Return the (X, Y) coordinate for the center point of the cell that contains the specified text.  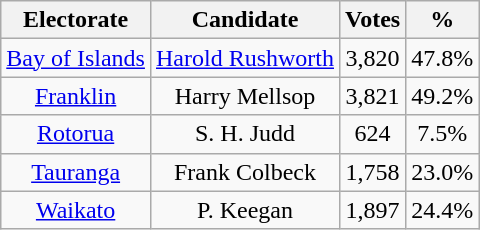
Rotorua (76, 134)
23.0% (442, 172)
3,820 (373, 58)
49.2% (442, 96)
Waikato (76, 210)
% (442, 20)
Candidate (244, 20)
7.5% (442, 134)
S. H. Judd (244, 134)
Franklin (76, 96)
Frank Colbeck (244, 172)
24.4% (442, 210)
Electorate (76, 20)
1,758 (373, 172)
P. Keegan (244, 210)
47.8% (442, 58)
Harry Mellsop (244, 96)
3,821 (373, 96)
Bay of Islands (76, 58)
624 (373, 134)
Harold Rushworth (244, 58)
Votes (373, 20)
1,897 (373, 210)
Tauranga (76, 172)
